For the text-containing cell, return its midpoint in (X, Y) coordinate format. 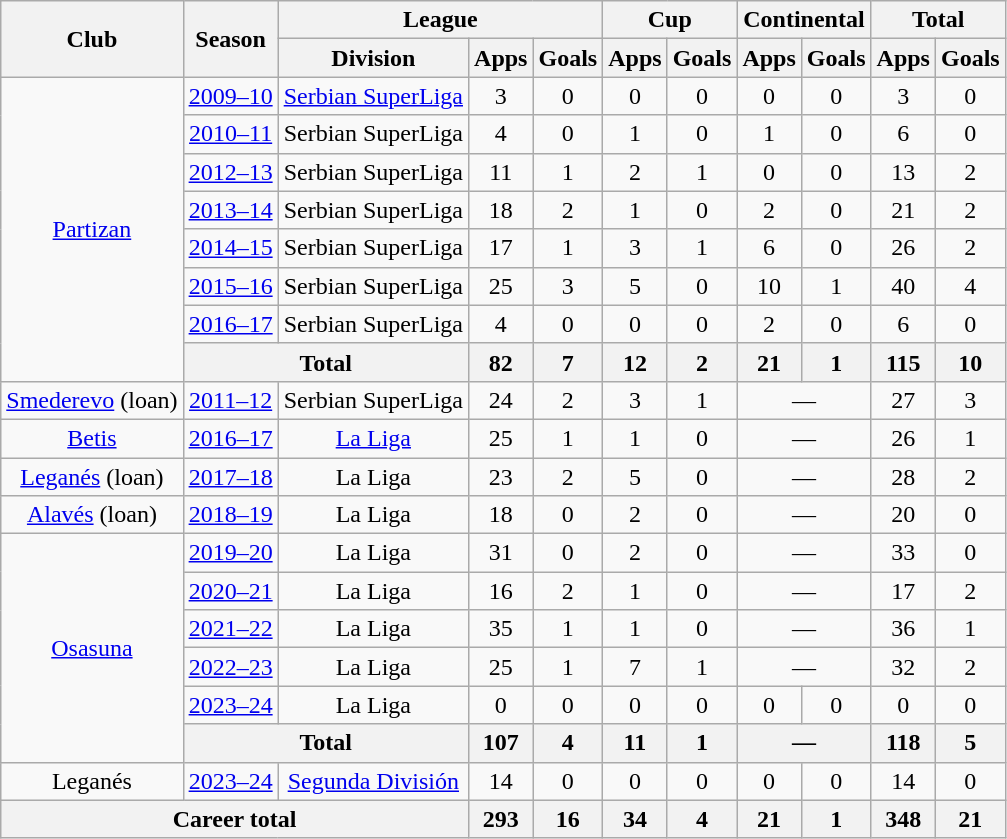
Career total (235, 819)
36 (903, 629)
Osasuna (92, 648)
2022–23 (230, 667)
118 (903, 743)
31 (501, 553)
2017–18 (230, 477)
27 (903, 400)
2015–16 (230, 286)
2019–20 (230, 553)
Division (373, 58)
33 (903, 553)
Club (92, 39)
13 (903, 172)
293 (501, 819)
Betis (92, 438)
League (440, 20)
115 (903, 362)
2014–15 (230, 248)
2009–10 (230, 96)
23 (501, 477)
348 (903, 819)
Partizan (92, 229)
32 (903, 667)
35 (501, 629)
2010–11 (230, 134)
2013–14 (230, 210)
Continental (804, 20)
Alavés (loan) (92, 515)
2018–19 (230, 515)
28 (903, 477)
Leganés (92, 781)
20 (903, 515)
Leganés (loan) (92, 477)
82 (501, 362)
2011–12 (230, 400)
Season (230, 39)
Cup (670, 20)
107 (501, 743)
40 (903, 286)
12 (635, 362)
2012–13 (230, 172)
Segunda División (373, 781)
34 (635, 819)
24 (501, 400)
Smederevo (loan) (92, 400)
2021–22 (230, 629)
2020–21 (230, 591)
